Determine the [x, y] coordinate at the center of the cell enclosing the given text.  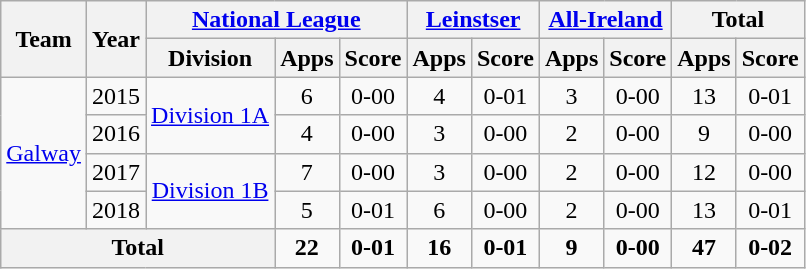
5 [307, 210]
Division 1B [210, 191]
Year [116, 39]
National League [276, 20]
Division 1A [210, 115]
Leinstser [473, 20]
0-02 [770, 248]
16 [439, 248]
2016 [116, 134]
Team [44, 39]
22 [307, 248]
Division [210, 58]
2017 [116, 172]
2018 [116, 210]
All-Ireland [605, 20]
12 [704, 172]
7 [307, 172]
Galway [44, 153]
47 [704, 248]
2015 [116, 96]
